Determine the (x, y) coordinate at the center of the cell enclosing the given text.  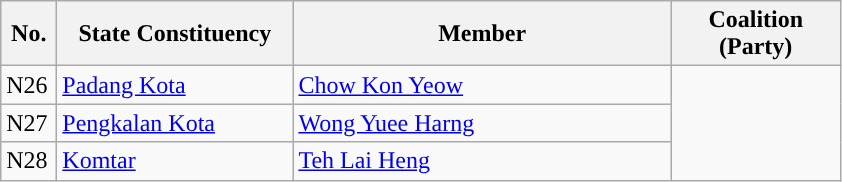
Member (482, 34)
No. (29, 34)
Teh Lai Heng (482, 161)
N27 (29, 123)
Coalition (Party) (756, 34)
Pengkalan Kota (175, 123)
N26 (29, 85)
Wong Yuee Harng (482, 123)
Chow Kon Yeow (482, 85)
State Constituency (175, 34)
N28 (29, 161)
Komtar (175, 161)
Padang Kota (175, 85)
